Identify which cell holds the provided text, then report its (X, Y) central coordinate. 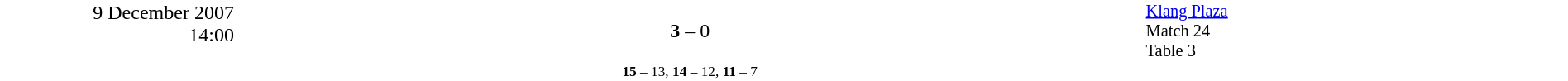
15 – 13, 14 – 12, 11 – 7 (690, 71)
3 – 0 (690, 31)
9 December 200714:00 (117, 40)
Klang PlazaMatch 24Table 3 (1356, 31)
